Return [x, y] of the center of cell containing provided text 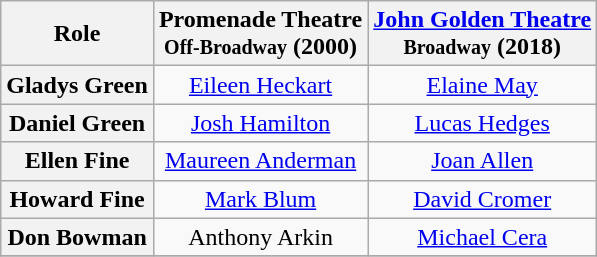
Lucas Hedges [482, 123]
Anthony Arkin [260, 237]
Howard Fine [78, 199]
Promenade Theatre Off-Broadway (2000) [260, 34]
Eileen Heckart [260, 85]
Maureen Anderman [260, 161]
John Golden Theatre Broadway (2018) [482, 34]
Ellen Fine [78, 161]
Josh Hamilton [260, 123]
Don Bowman [78, 237]
Joan Allen [482, 161]
Role [78, 34]
Elaine May [482, 85]
Mark Blum [260, 199]
David Cromer [482, 199]
Daniel Green [78, 123]
Gladys Green [78, 85]
Michael Cera [482, 237]
